Detect which cell encompasses the target text, then output its [X, Y] center coordinate. 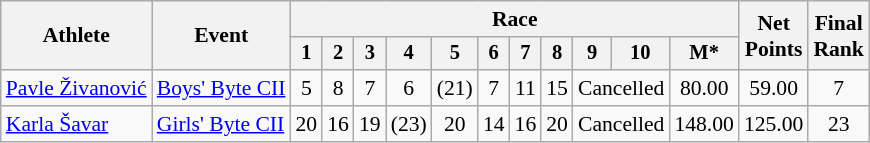
1 [307, 54]
Race [515, 19]
19 [370, 124]
Girls' Byte CII [222, 124]
125.00 [774, 124]
Pavle Živanović [76, 88]
Athlete [76, 36]
(23) [409, 124]
10 [640, 54]
14 [494, 124]
Event [222, 36]
M* [704, 54]
4 [409, 54]
15 [557, 88]
Final Rank [838, 36]
59.00 [774, 88]
2 [338, 54]
(21) [455, 88]
80.00 [704, 88]
Karla Šavar [76, 124]
9 [592, 54]
NetPoints [774, 36]
11 [526, 88]
Boys' Byte CII [222, 88]
3 [370, 54]
148.00 [704, 124]
23 [838, 124]
